Return the [x, y] coordinate for the center point of the cell that contains the specified text.  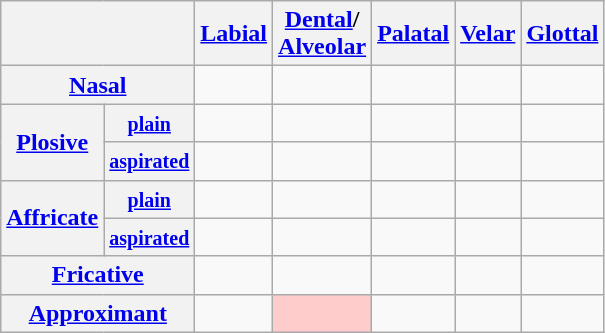
Dental/Alveolar [322, 34]
Palatal [414, 34]
Glottal [562, 34]
Affricate [52, 218]
Nasal [98, 85]
Labial [234, 34]
Fricative [98, 275]
Velar [488, 34]
Approximant [98, 313]
Plosive [52, 142]
